Locate the cell with the specified text and output its [X, Y] center coordinate. 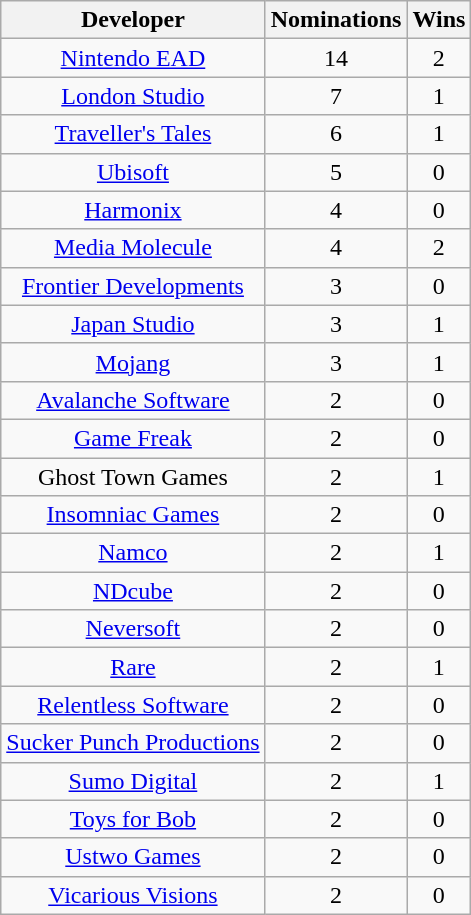
Toys for Bob [133, 819]
5 [336, 172]
NDcube [133, 591]
Nintendo EAD [133, 58]
Insomniac Games [133, 515]
Ubisoft [133, 172]
Vicarious Visions [133, 895]
Traveller's Tales [133, 134]
Developer [133, 20]
Wins [439, 20]
Nominations [336, 20]
Relentless Software [133, 705]
7 [336, 96]
Media Molecule [133, 248]
Harmonix [133, 210]
Neversoft [133, 629]
Game Freak [133, 438]
14 [336, 58]
Ustwo Games [133, 857]
Frontier Developments [133, 286]
Avalanche Software [133, 400]
6 [336, 134]
Mojang [133, 362]
Ghost Town Games [133, 477]
Rare [133, 667]
London Studio [133, 96]
Japan Studio [133, 324]
Sucker Punch Productions [133, 743]
Sumo Digital [133, 781]
Namco [133, 553]
